From the cell containing the given text, extract its center point as [x, y] coordinate. 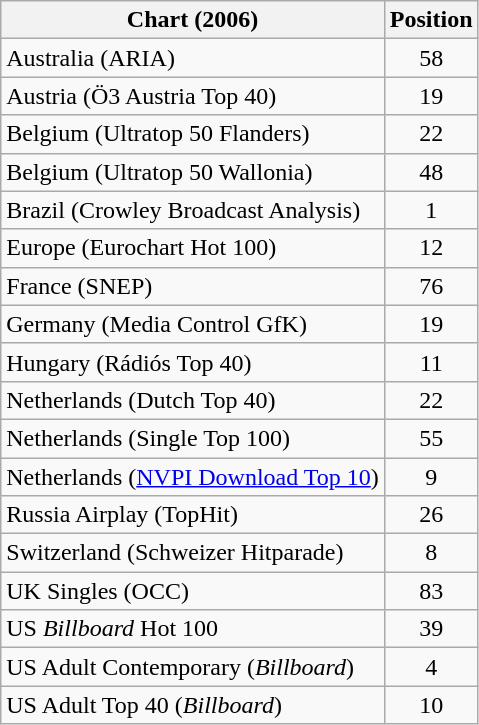
Hungary (Rádiós Top 40) [193, 362]
76 [431, 286]
8 [431, 553]
39 [431, 629]
55 [431, 438]
1 [431, 210]
Belgium (Ultratop 50 Flanders) [193, 134]
26 [431, 515]
US Adult Top 40 (Billboard) [193, 705]
11 [431, 362]
Netherlands (Single Top 100) [193, 438]
83 [431, 591]
Russia Airplay (TopHit) [193, 515]
Chart (2006) [193, 20]
Netherlands (NVPI Download Top 10) [193, 477]
Switzerland (Schweizer Hitparade) [193, 553]
9 [431, 477]
US Billboard Hot 100 [193, 629]
France (SNEP) [193, 286]
Germany (Media Control GfK) [193, 324]
12 [431, 248]
Belgium (Ultratop 50 Wallonia) [193, 172]
Australia (ARIA) [193, 58]
UK Singles (OCC) [193, 591]
Europe (Eurochart Hot 100) [193, 248]
4 [431, 667]
Austria (Ö3 Austria Top 40) [193, 96]
US Adult Contemporary (Billboard) [193, 667]
10 [431, 705]
58 [431, 58]
Brazil (Crowley Broadcast Analysis) [193, 210]
Position [431, 20]
48 [431, 172]
Netherlands (Dutch Top 40) [193, 400]
